Extract the [X, Y] coordinate from the center of the cell holding the provided text.  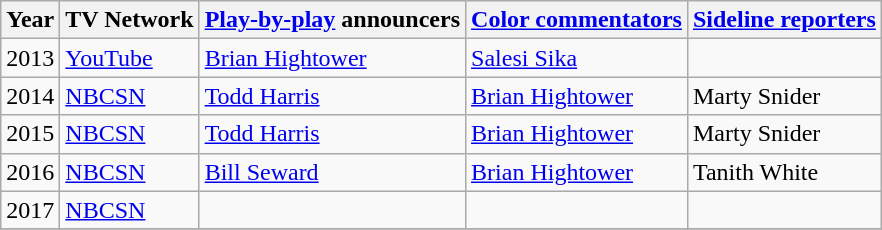
Bill Seward [332, 172]
Color commentators [577, 20]
Tanith White [784, 172]
Sideline reporters [784, 20]
2014 [30, 96]
2013 [30, 58]
TV Network [130, 20]
YouTube [130, 58]
Play-by-play announcers [332, 20]
Salesi Sika [577, 58]
Year [30, 20]
2015 [30, 134]
2017 [30, 210]
2016 [30, 172]
